Capture the cell that displays the provided text and extract its (x, y) central coordinate. 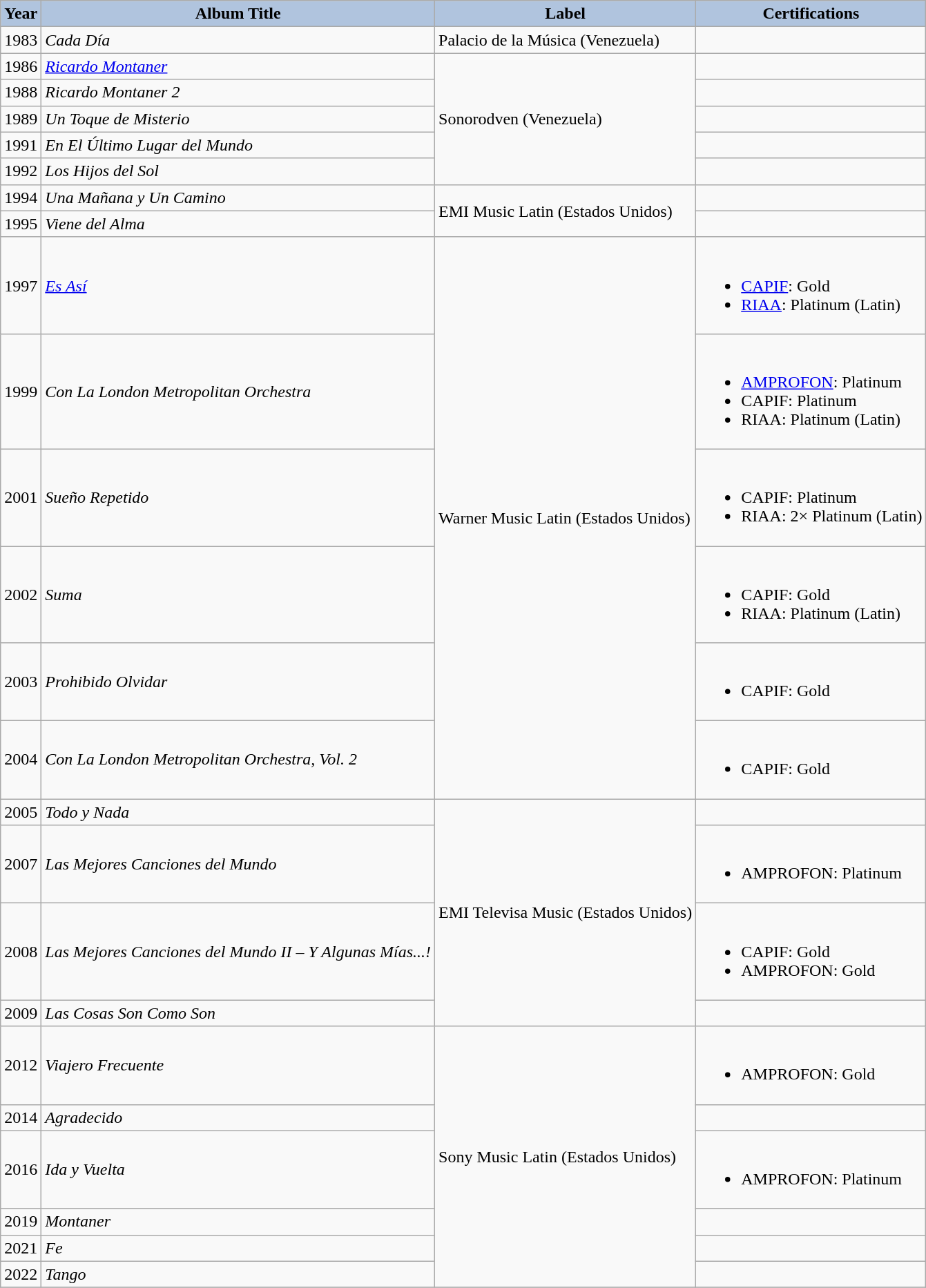
2022 (21, 1274)
1995 (21, 224)
Label (566, 14)
Certifications (811, 14)
Las Mejores Canciones del Mundo II – Y Algunas Mías...! (238, 952)
Es Así (238, 285)
Cada Día (238, 40)
Sony Music Latin (Estados Unidos) (566, 1157)
Album Title (238, 14)
2005 (21, 812)
Las Mejores Canciones del Mundo (238, 865)
EMI Televisa Music (Estados Unidos) (566, 913)
1988 (21, 93)
Con La London Metropolitan Orchestra (238, 391)
Montaner (238, 1222)
2019 (21, 1222)
2012 (21, 1065)
CAPIF: PlatinumRIAA: 2× Platinum (Latin) (811, 497)
2008 (21, 952)
Las Cosas Son Como Son (238, 1013)
Sueño Repetido (238, 497)
Todo y Nada (238, 812)
AMPROFON: Gold (811, 1065)
EMI Music Latin (Estados Unidos) (566, 211)
2002 (21, 594)
2001 (21, 497)
2016 (21, 1170)
Prohibido Olvidar (238, 682)
Viajero Frecuente (238, 1065)
Ricardo Montaner (238, 66)
Agradecido (238, 1117)
1997 (21, 285)
Tango (238, 1274)
1999 (21, 391)
2003 (21, 682)
1989 (21, 119)
Sonorodven (Venezuela) (566, 119)
Ida y Vuelta (238, 1170)
1994 (21, 198)
2004 (21, 760)
2021 (21, 1248)
Suma (238, 594)
Viene del Alma (238, 224)
2007 (21, 865)
CAPIF: GoldAMPROFON: Gold (811, 952)
1992 (21, 171)
Un Toque de Misterio (238, 119)
Los Hijos del Sol (238, 171)
Con La London Metropolitan Orchestra, Vol. 2 (238, 760)
Fe (238, 1248)
1991 (21, 145)
Warner Music Latin (Estados Unidos) (566, 518)
1986 (21, 66)
En El Último Lugar del Mundo (238, 145)
2014 (21, 1117)
2009 (21, 1013)
Palacio de la Música (Venezuela) (566, 40)
Year (21, 14)
Una Mañana y Un Camino (238, 198)
1983 (21, 40)
Ricardo Montaner 2 (238, 93)
AMPROFON: PlatinumCAPIF: PlatinumRIAA: Platinum (Latin) (811, 391)
